Extract the (x, y) coordinate from the center of the cell holding the provided text.  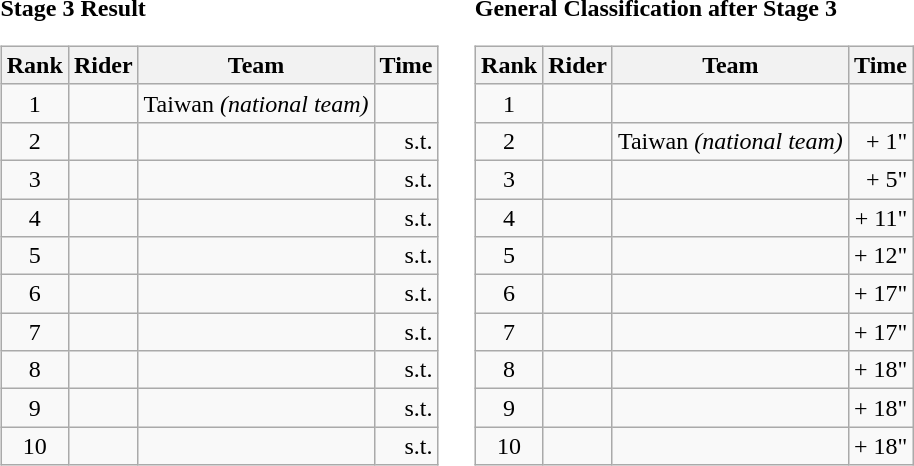
+ 11" (880, 217)
+ 12" (880, 256)
+ 1" (880, 141)
+ 5" (880, 179)
